For the text-containing cell, return its midpoint in (X, Y) coordinate format. 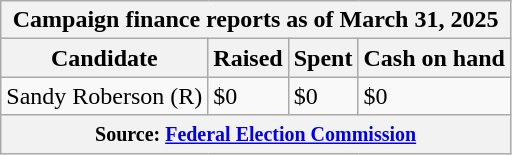
Source: Federal Election Commission (256, 134)
Campaign finance reports as of March 31, 2025 (256, 20)
Candidate (104, 58)
Raised (248, 58)
Cash on hand (434, 58)
Sandy Roberson (R) (104, 96)
Spent (323, 58)
